Find where the given text appears and provide that cell's center as [x, y] coordinate. 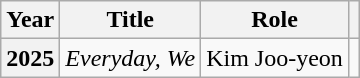
2025 [30, 58]
Everyday, We [130, 58]
Kim Joo-yeon [275, 58]
Role [275, 20]
Year [30, 20]
Title [130, 20]
